Return (x, y) of the center of cell containing provided text 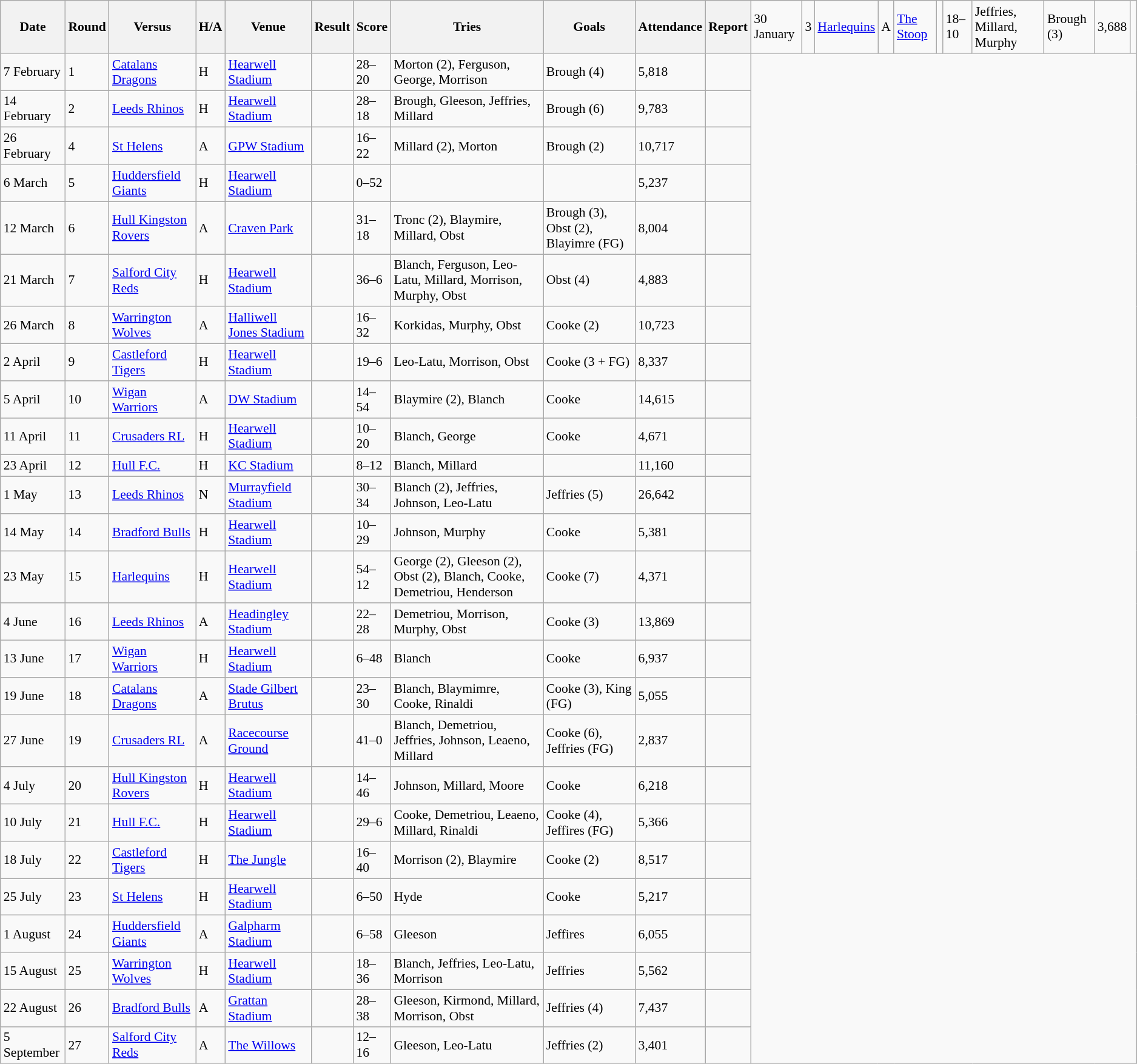
Date (33, 27)
Jeffries (589, 971)
13 June (33, 659)
4,671 (671, 437)
Blanch, Demetriou, Jeffries, Johnson, Leaeno, Millard (467, 741)
14,615 (671, 399)
19 June (33, 696)
Attendance (671, 27)
19 (87, 741)
6–48 (372, 659)
12 March (33, 228)
Racecourse Ground (268, 741)
Obst (4) (589, 280)
1 August (33, 934)
Blanch, Blaymimre, Cooke, Rinaldi (467, 696)
Venue (268, 27)
0–52 (372, 183)
14 May (33, 533)
Jeffires (589, 934)
Murrayfield Stadium (268, 495)
Blanch (2), Jeffries, Johnson, Leo-Latu (467, 495)
Hyde (467, 897)
4 July (33, 786)
18 (87, 696)
30 January (776, 27)
6 (87, 228)
Demetriou, Morrison, Murphy, Obst (467, 622)
Headingley Stadium (268, 622)
5,381 (671, 533)
22–28 (372, 622)
31–18 (372, 228)
26 March (33, 325)
8,337 (671, 363)
Jeffries, Millard, Murphy (1008, 27)
54–12 (372, 577)
22 (87, 860)
5 (87, 183)
5 April (33, 399)
2 April (33, 363)
11,160 (671, 466)
5,055 (671, 696)
27 June (33, 741)
16 (87, 622)
DW Stadium (268, 399)
3 (808, 27)
Stade Gilbert Brutus (268, 696)
Blanch, Millard (467, 466)
Craven Park (268, 228)
Report (728, 27)
26,642 (671, 495)
Score (372, 27)
16–22 (372, 146)
12–16 (372, 1045)
Versus (153, 27)
8,004 (671, 228)
23 April (33, 466)
10,717 (671, 146)
9 (87, 363)
Blanch (467, 659)
14–46 (372, 786)
26 February (33, 146)
6 March (33, 183)
27 (87, 1045)
Morrison (2), Blaymire (467, 860)
5,217 (671, 897)
3,401 (671, 1045)
9,783 (671, 109)
16–40 (372, 860)
Brough, Gleeson, Jeffries, Millard (467, 109)
The Jungle (268, 860)
15 August (33, 971)
24 (87, 934)
Brough (4) (589, 72)
Cooke (4), Jeffires (FG) (589, 823)
17 (87, 659)
11 April (33, 437)
28–38 (372, 1008)
6–58 (372, 934)
13 (87, 495)
7 (87, 280)
Tronc (2), Blaymire, Millard, Obst (467, 228)
4 (87, 146)
18 July (33, 860)
21 March (33, 280)
Johnson, Murphy (467, 533)
25 (87, 971)
23 (87, 897)
The Willows (268, 1045)
28–18 (372, 109)
28–20 (372, 72)
2,837 (671, 741)
7 February (33, 72)
4,883 (671, 280)
Gleeson (467, 934)
14 (87, 533)
Cooke (7) (589, 577)
18–10 (958, 27)
Result (332, 27)
19–6 (372, 363)
Blanch, George (467, 437)
5,818 (671, 72)
Brough (3) (1070, 27)
10 (87, 399)
Halliwell Jones Stadium (268, 325)
Brough (6) (589, 109)
Blanch, Jeffries, Leo-Latu, Morrison (467, 971)
Grattan Stadium (268, 1008)
Tries (467, 27)
30–34 (372, 495)
Galpharm Stadium (268, 934)
Brough (3), Obst (2), Blayimre (FG) (589, 228)
Korkidas, Murphy, Obst (467, 325)
Jeffries (5) (589, 495)
5 September (33, 1045)
22 August (33, 1008)
Jeffries (2) (589, 1045)
23–30 (372, 696)
Cooke, Demetriou, Leaeno, Millard, Rinaldi (467, 823)
21 (87, 823)
12 (87, 466)
10–29 (372, 533)
4 June (33, 622)
Round (87, 27)
25 July (33, 897)
13,869 (671, 622)
10,723 (671, 325)
Goals (589, 27)
10 July (33, 823)
23 May (33, 577)
1 (87, 72)
George (2), Gleeson (2), Obst (2), Blanch, Cooke, Demetriou, Henderson (467, 577)
Gleeson, Kirmond, Millard, Morrison, Obst (467, 1008)
Morton (2), Ferguson, George, Morrison (467, 72)
8 (87, 325)
Gleeson, Leo-Latu (467, 1045)
2 (87, 109)
Cooke (3), King (FG) (589, 696)
Blanch, Ferguson, Leo-Latu, Millard, Morrison, Murphy, Obst (467, 280)
6,218 (671, 786)
4,371 (671, 577)
7,437 (671, 1008)
3,688 (1112, 27)
10–20 (372, 437)
Leo-Latu, Morrison, Obst (467, 363)
14 February (33, 109)
11 (87, 437)
5,366 (671, 823)
GPW Stadium (268, 146)
8,517 (671, 860)
6–50 (372, 897)
20 (87, 786)
Cooke (6), Jeffries (FG) (589, 741)
16–32 (372, 325)
36–6 (372, 280)
5,562 (671, 971)
1 May (33, 495)
Johnson, Millard, Moore (467, 786)
26 (87, 1008)
The Stoop (916, 27)
41–0 (372, 741)
Jeffries (4) (589, 1008)
8–12 (372, 466)
5,237 (671, 183)
18–36 (372, 971)
Cooke (3) (589, 622)
N (211, 495)
6,937 (671, 659)
KC Stadium (268, 466)
Blaymire (2), Blanch (467, 399)
Cooke (3 + FG) (589, 363)
14–54 (372, 399)
H/A (211, 27)
15 (87, 577)
Brough (2) (589, 146)
6,055 (671, 934)
29–6 (372, 823)
Millard (2), Morton (467, 146)
